Capture the cell that displays the provided text and extract its [X, Y] central coordinate. 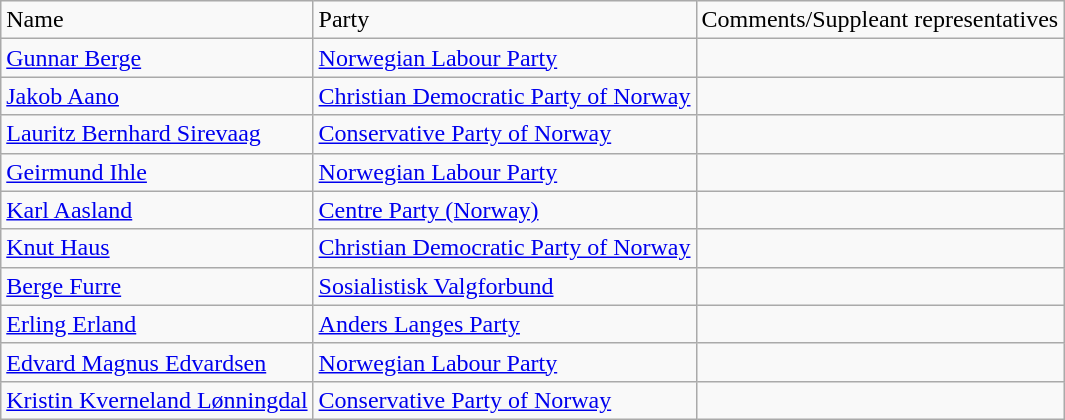
Name [157, 20]
Jakob Aano [157, 96]
Kristin Kverneland Lønningdal [157, 400]
Sosialistisk Valgforbund [504, 286]
Centre Party (Norway) [504, 210]
Geirmund Ihle [157, 172]
Berge Furre [157, 286]
Erling Erland [157, 324]
Gunnar Berge [157, 58]
Anders Langes Party [504, 324]
Lauritz Bernhard Sirevaag [157, 134]
Party [504, 20]
Karl Aasland [157, 210]
Edvard Magnus Edvardsen [157, 362]
Knut Haus [157, 248]
Comments/Suppleant representatives [880, 20]
